From the cell containing the given text, extract its center point as [X, Y] coordinate. 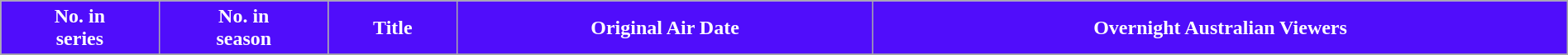
Title [392, 28]
Overnight Australian Viewers [1221, 28]
No. inseason [243, 28]
Original Air Date [665, 28]
No. inseries [79, 28]
